Provide the [X, Y] coordinate of the cell's center where the given text is located.  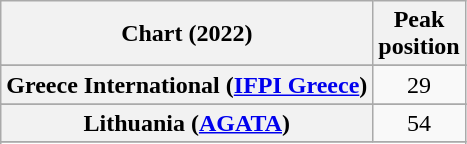
29 [419, 85]
Peakposition [419, 34]
Greece International (IFPI Greece) [187, 85]
Lithuania (AGATA) [187, 123]
54 [419, 123]
Chart (2022) [187, 34]
